Extract the (x, y) coordinate from the center of the cell holding the provided text.  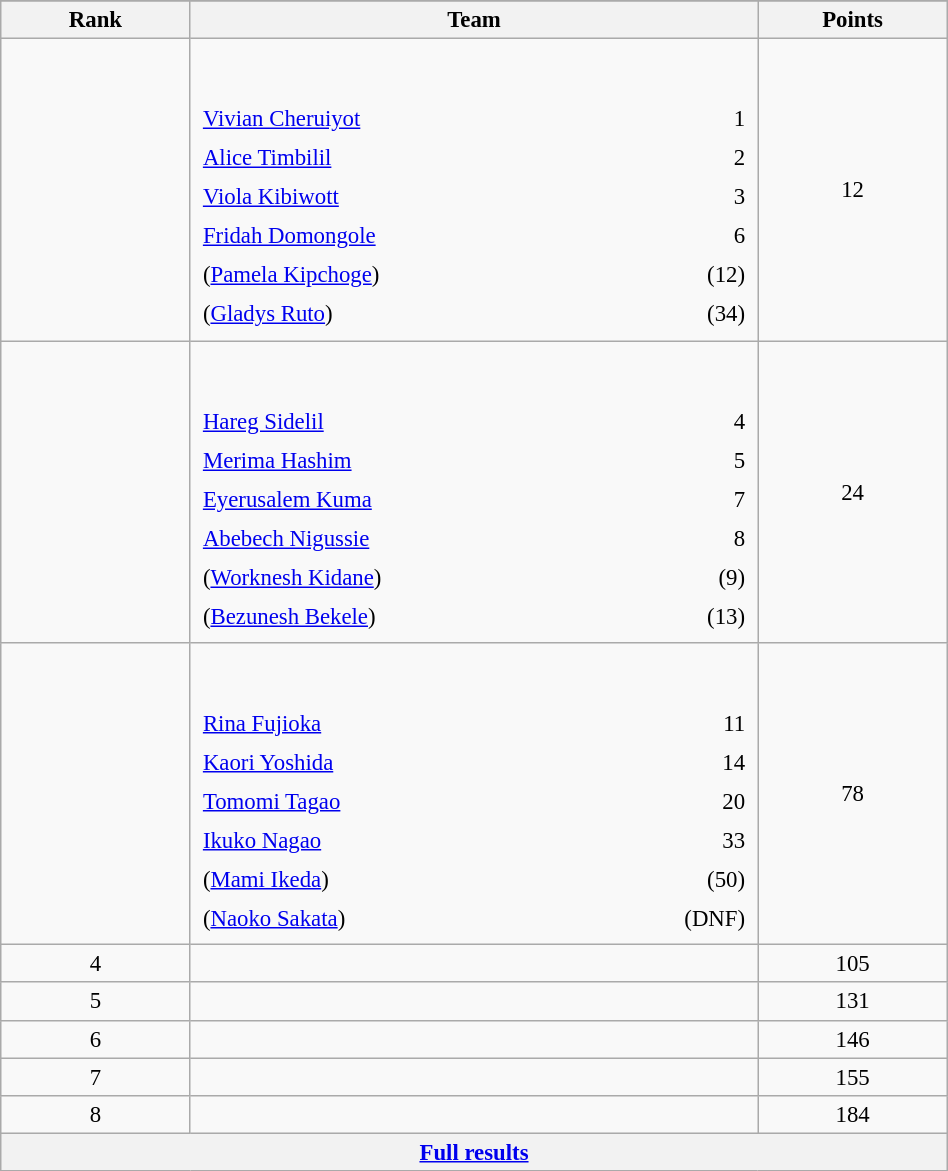
Abebech Nigussie (417, 538)
146 (852, 1039)
12 (852, 190)
Team (474, 20)
(Bezunesh Bekele) (417, 616)
(Gladys Ruto) (416, 314)
105 (852, 964)
24 (852, 492)
Merima Hashim (417, 460)
20 (664, 801)
(DNF) (664, 919)
Viola Kibiwott (416, 197)
(9) (695, 577)
Ikuko Nagao (386, 840)
Rank (96, 20)
2 (694, 158)
Vivian Cheruiyot 1 Alice Timbilil 2 Viola Kibiwott 3 Fridah Domongole 6 (Pamela Kipchoge) (12) (Gladys Ruto) (34) (474, 190)
Vivian Cheruiyot (416, 119)
Hareg Sidelil (417, 421)
Full results (474, 1152)
(34) (694, 314)
(Worknesh Kidane) (417, 577)
3 (694, 197)
78 (852, 794)
Tomomi Tagao (386, 801)
(12) (694, 275)
(13) (695, 616)
(Naoko Sakata) (386, 919)
184 (852, 1114)
Rina Fujioka 11 Kaori Yoshida 14 Tomomi Tagao 20 Ikuko Nagao 33 (Mami Ikeda) (50) (Naoko Sakata) (DNF) (474, 794)
Fridah Domongole (416, 236)
(Mami Ikeda) (386, 880)
Hareg Sidelil 4 Merima Hashim 5 Eyerusalem Kuma 7 Abebech Nigussie 8 (Worknesh Kidane) (9) (Bezunesh Bekele) (13) (474, 492)
Eyerusalem Kuma (417, 499)
33 (664, 840)
11 (664, 723)
1 (694, 119)
(Pamela Kipchoge) (416, 275)
155 (852, 1077)
14 (664, 762)
Rina Fujioka (386, 723)
Points (852, 20)
Kaori Yoshida (386, 762)
(50) (664, 880)
131 (852, 1002)
Alice Timbilil (416, 158)
